Identify which cell holds the provided text, then report its [X, Y] central coordinate. 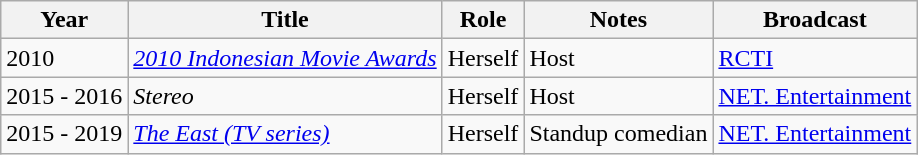
Stereo [285, 96]
The East (TV series) [285, 134]
Title [285, 20]
Notes [618, 20]
Year [64, 20]
2015 - 2019 [64, 134]
RCTI [815, 58]
2015 - 2016 [64, 96]
2010 Indonesian Movie Awards [285, 58]
Role [483, 20]
Broadcast [815, 20]
2010 [64, 58]
Standup comedian [618, 134]
